Determine the [X, Y] coordinate at the center of the cell enclosing the given text.  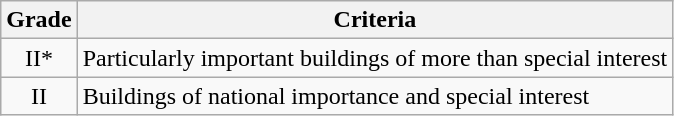
Grade [39, 20]
II [39, 96]
Criteria [375, 20]
II* [39, 58]
Particularly important buildings of more than special interest [375, 58]
Buildings of national importance and special interest [375, 96]
